Capture the cell that displays the provided text and extract its (X, Y) central coordinate. 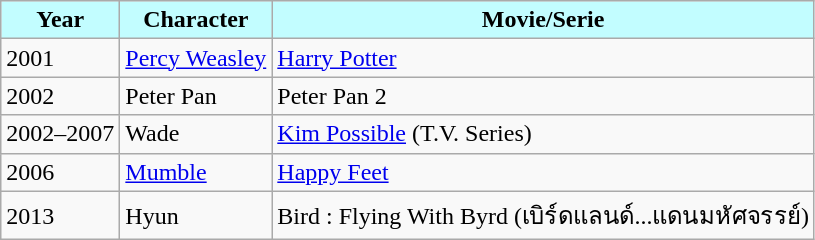
2002 (60, 96)
Mumble (196, 172)
Harry Potter (544, 58)
Kim Possible (T.V. Series) (544, 134)
Hyun (196, 216)
Happy Feet (544, 172)
2006 (60, 172)
2001 (60, 58)
Percy Weasley (196, 58)
Character (196, 20)
Peter Pan 2 (544, 96)
Peter Pan (196, 96)
2002–2007 (60, 134)
Bird : Flying With Byrd (เบิร์ดแลนด์...แดนมหัศจรรย์) (544, 216)
Year (60, 20)
Wade (196, 134)
2013 (60, 216)
Movie/Serie (544, 20)
